Output the [X, Y] coordinate of the center of the cell containing the given text.  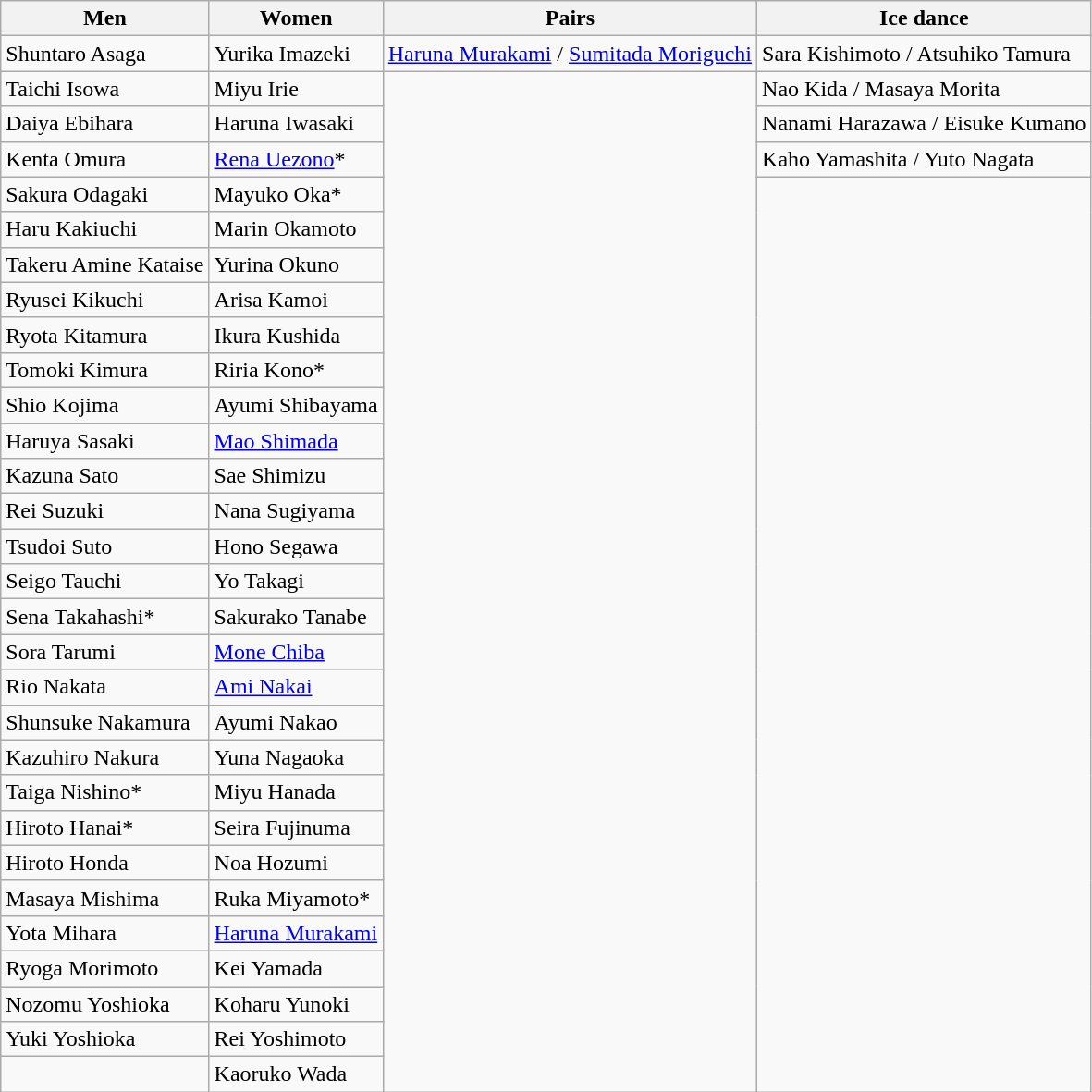
Haruna Murakami [296, 933]
Sae Shimizu [296, 476]
Yota Mihara [105, 933]
Nozomu Yoshioka [105, 1003]
Haruya Sasaki [105, 441]
Sakura Odagaki [105, 194]
Shunsuke Nakamura [105, 722]
Sena Takahashi* [105, 617]
Nanami Harazawa / Eisuke Kumano [925, 124]
Yurina Okuno [296, 264]
Yuki Yoshioka [105, 1039]
Kenta Omura [105, 159]
Ayumi Shibayama [296, 405]
Ice dance [925, 18]
Rena Uezono* [296, 159]
Kei Yamada [296, 968]
Nao Kida / Masaya Morita [925, 89]
Ryota Kitamura [105, 335]
Mone Chiba [296, 652]
Rei Yoshimoto [296, 1039]
Kaoruko Wada [296, 1074]
Hiroto Honda [105, 863]
Seigo Tauchi [105, 582]
Pairs [570, 18]
Ryoga Morimoto [105, 968]
Hono Segawa [296, 546]
Seira Fujinuma [296, 828]
Rio Nakata [105, 687]
Sakurako Tanabe [296, 617]
Women [296, 18]
Hiroto Hanai* [105, 828]
Daiya Ebihara [105, 124]
Men [105, 18]
Taichi Isowa [105, 89]
Miyu Hanada [296, 792]
Tomoki Kimura [105, 370]
Nana Sugiyama [296, 511]
Rei Suzuki [105, 511]
Sora Tarumi [105, 652]
Shuntaro Asaga [105, 54]
Noa Hozumi [296, 863]
Yuna Nagaoka [296, 757]
Sara Kishimoto / Atsuhiko Tamura [925, 54]
Ruka Miyamoto* [296, 898]
Ayumi Nakao [296, 722]
Haruna Murakami / Sumitada Moriguchi [570, 54]
Koharu Yunoki [296, 1003]
Ikura Kushida [296, 335]
Yurika Imazeki [296, 54]
Mayuko Oka* [296, 194]
Tsudoi Suto [105, 546]
Taiga Nishino* [105, 792]
Yo Takagi [296, 582]
Takeru Amine Kataise [105, 264]
Kazuna Sato [105, 476]
Masaya Mishima [105, 898]
Mao Shimada [296, 441]
Arisa Kamoi [296, 300]
Haru Kakiuchi [105, 229]
Marin Okamoto [296, 229]
Haruna Iwasaki [296, 124]
Ami Nakai [296, 687]
Kazuhiro Nakura [105, 757]
Riria Kono* [296, 370]
Ryusei Kikuchi [105, 300]
Miyu Irie [296, 89]
Shio Kojima [105, 405]
Kaho Yamashita / Yuto Nagata [925, 159]
